Return [X, Y] of the center of cell containing provided text 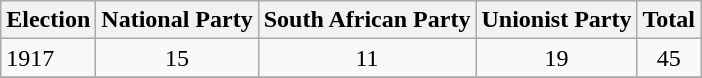
Unionist Party [556, 20]
15 [177, 58]
11 [367, 58]
Election [48, 20]
1917 [48, 58]
South African Party [367, 20]
19 [556, 58]
45 [669, 58]
National Party [177, 20]
Total [669, 20]
